Find where the given text appears and provide that cell's center as (x, y) coordinate. 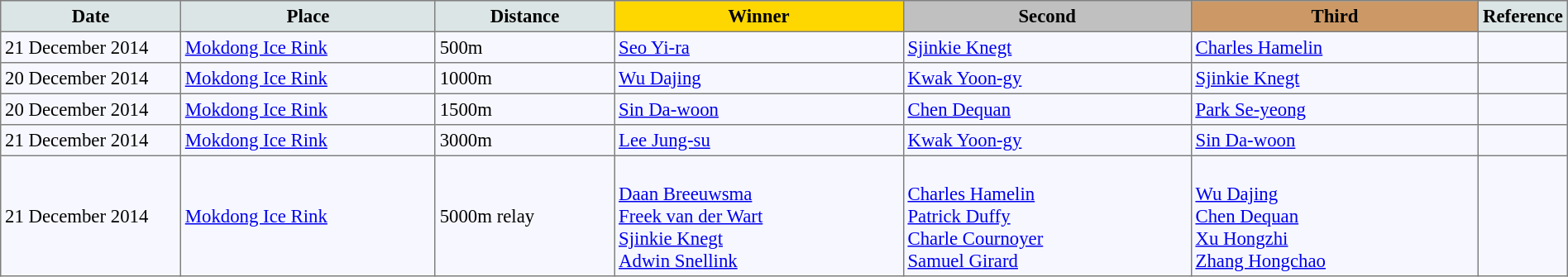
Wu Dajing (759, 79)
5000m relay (524, 216)
Charles Hamelin (1335, 47)
Place (308, 17)
Daan BreeuwsmaFreek van der WartSjinkie KnegtAdwin Snellink (759, 216)
Second (1047, 17)
Seo Yi-ra (759, 47)
Third (1335, 17)
Lee Jung-su (759, 141)
Park Se-yeong (1335, 109)
Winner (759, 17)
3000m (524, 141)
Wu DajingChen DequanXu HongzhiZhang Hongchao (1335, 216)
Chen Dequan (1047, 109)
500m (524, 47)
Date (91, 17)
1500m (524, 109)
Charles HamelinPatrick DuffyCharle CournoyerSamuel Girard (1047, 216)
Reference (1523, 17)
1000m (524, 79)
Distance (524, 17)
